Return the (X, Y) coordinate for the center point of the cell that contains the specified text.  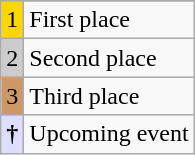
Upcoming event (109, 134)
Second place (109, 58)
3 (12, 96)
Third place (109, 96)
First place (109, 20)
2 (12, 58)
† (12, 134)
1 (12, 20)
